Return the [X, Y] coordinate for the center point of the cell that contains the specified text.  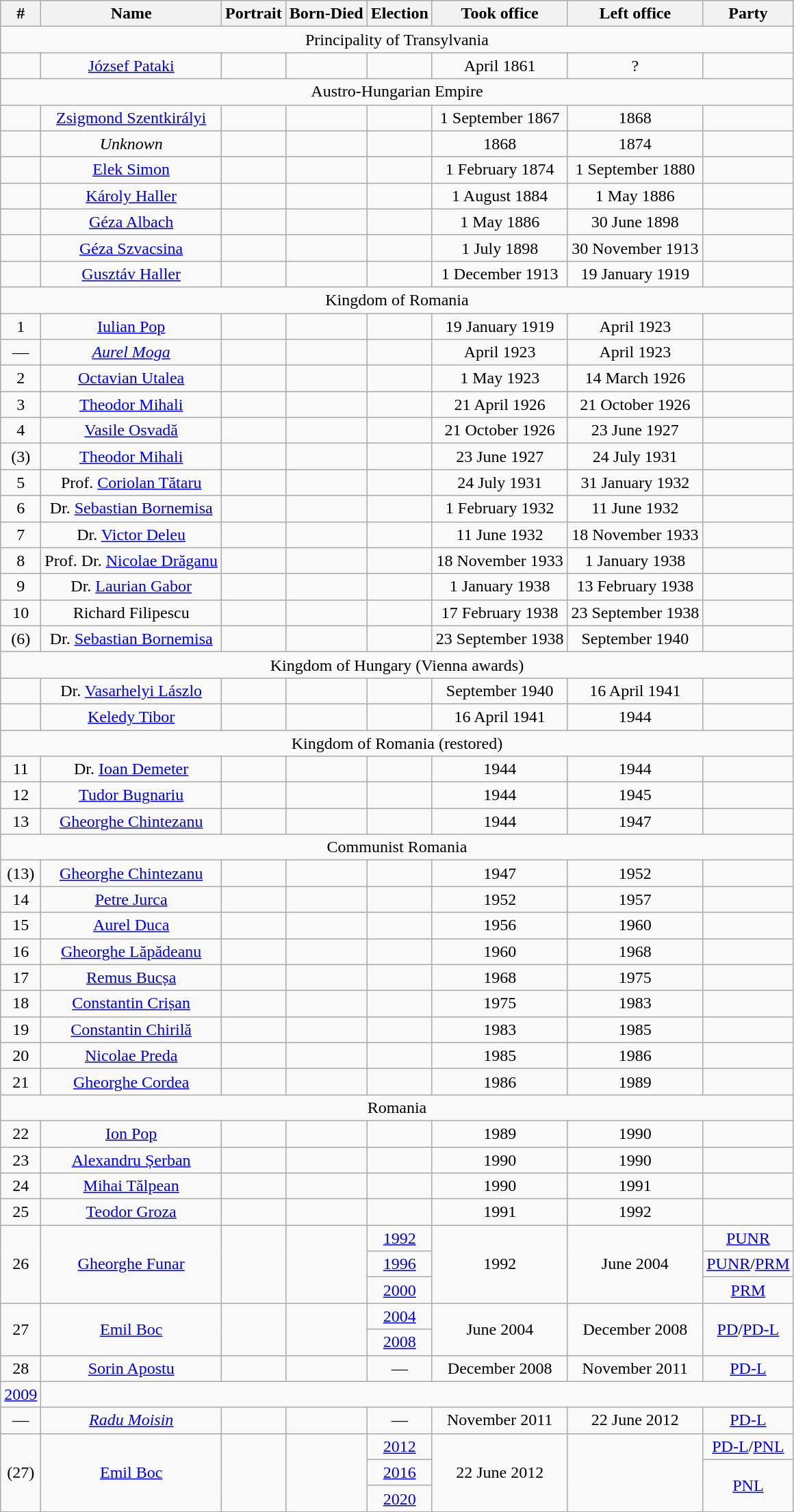
(27) [21, 1472]
1996 [400, 1264]
PUNR/PRM [748, 1264]
Party [748, 14]
1 February 1874 [500, 170]
21 April 1926 [500, 405]
2016 [400, 1472]
(6) [21, 639]
Constantin Crișan [131, 1003]
(13) [21, 873]
7 [21, 535]
1 May 1923 [500, 379]
1 August 1884 [500, 196]
Elek Simon [131, 170]
PD/PD-L [748, 1329]
1 September 1867 [500, 118]
Dr. Vasarhelyi Lászlo [131, 691]
1 December 1913 [500, 274]
Unknown [131, 144]
Ion Pop [131, 1133]
Teodor Groza [131, 1212]
1 [21, 326]
Keledy Tibor [131, 717]
24 [21, 1186]
Born-Died [326, 14]
PD-L/PNL [748, 1446]
Octavian Utalea [131, 379]
Gheorghe Funar [131, 1264]
Romania [397, 1107]
Kingdom of Romania [397, 300]
16 [21, 951]
6 [21, 509]
26 [21, 1264]
2000 [400, 1290]
April 1861 [500, 66]
Géza Szvacsina [131, 248]
19 [21, 1029]
2009 [21, 1394]
25 [21, 1212]
Remus Bucșa [131, 977]
Election [400, 14]
Prof. Dr. Nicolae Drăganu [131, 561]
Aurel Moga [131, 353]
2020 [400, 1498]
Nicolae Preda [131, 1055]
Radu Moisin [131, 1420]
5 [21, 483]
17 February 1938 [500, 613]
30 June 1898 [635, 222]
30 November 1913 [635, 248]
Aurel Duca [131, 925]
31 January 1932 [635, 483]
Dr. Victor Deleu [131, 535]
Zsigmond Szentkirályi [131, 118]
11 [21, 769]
Took office [500, 14]
14 March 1926 [635, 379]
2012 [400, 1446]
21 [21, 1081]
23 [21, 1160]
# [21, 14]
22 [21, 1133]
2004 [400, 1316]
Portrait [253, 14]
Prof. Coriolan Tătaru [131, 483]
3 [21, 405]
Vasile Osvadă [131, 431]
4 [21, 431]
2 [21, 379]
Gheorghe Cordea [131, 1081]
Dr. Laurian Gabor [131, 587]
Gheorghe Lăpădeanu [131, 951]
Constantin Chirilă [131, 1029]
(3) [21, 457]
1 September 1880 [635, 170]
Kingdom of Romania (restored) [397, 743]
Sorin Apostu [131, 1368]
Gusztáv Haller [131, 274]
1874 [635, 144]
Mihai Tălpean [131, 1186]
Kingdom of Hungary (Vienna awards) [397, 665]
PRM [748, 1290]
13 February 1938 [635, 587]
Principality of Transylvania [397, 40]
PUNR [748, 1238]
Communist Romania [397, 847]
2008 [400, 1342]
17 [21, 977]
Tudor Bugnariu [131, 795]
Name [131, 14]
12 [21, 795]
13 [21, 821]
1 February 1932 [500, 509]
Alexandru Șerban [131, 1160]
1956 [500, 925]
József Pataki [131, 66]
Dr. Ioan Demeter [131, 769]
1 July 1898 [500, 248]
14 [21, 899]
Petre Jurca [131, 899]
1945 [635, 795]
Richard Filipescu [131, 613]
? [635, 66]
Austro-Hungarian Empire [397, 92]
27 [21, 1329]
Károly Haller [131, 196]
8 [21, 561]
Iulian Pop [131, 326]
15 [21, 925]
18 [21, 1003]
9 [21, 587]
PNL [748, 1485]
Left office [635, 14]
28 [21, 1368]
1957 [635, 899]
10 [21, 613]
20 [21, 1055]
Géza Albach [131, 222]
